Capture the cell that displays the provided text and extract its [X, Y] central coordinate. 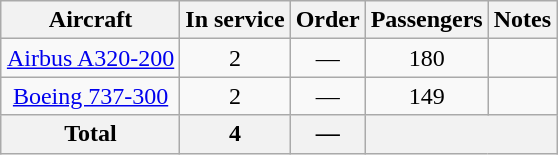
Total [90, 134]
In service [235, 20]
Order [328, 20]
Airbus A320-200 [90, 58]
Aircraft [90, 20]
180 [426, 58]
Notes [522, 20]
4 [235, 134]
149 [426, 96]
Boeing 737-300 [90, 96]
Passengers [426, 20]
